Search for the cell housing the specified text and yield its [X, Y] center coordinate. 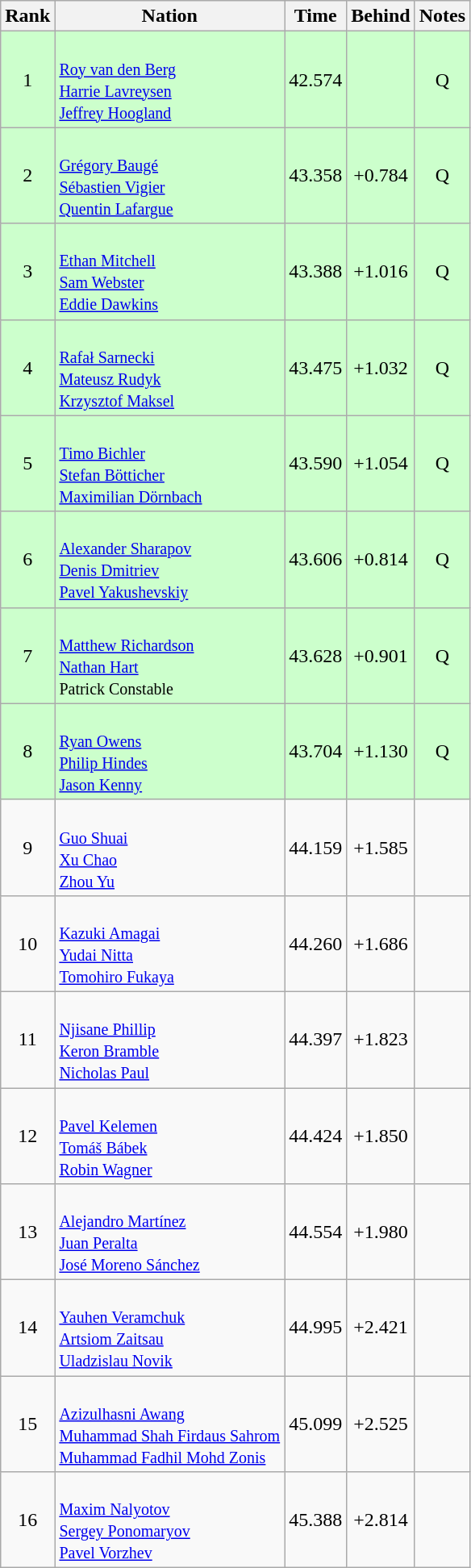
15 [27, 1424]
Maxim NalyotovSergey PonomaryovPavel Vorzhev [169, 1520]
+0.784 [381, 176]
Rank [27, 16]
43.358 [316, 176]
44.424 [316, 1136]
44.260 [316, 944]
Behind [381, 16]
8 [27, 752]
43.590 [316, 463]
Alejandro MartínezJuan PeraltaJosé Moreno Sánchez [169, 1232]
Roy van den BergHarrie LavreysenJeffrey Hoogland [169, 79]
+0.901 [381, 655]
+1.823 [381, 1039]
12 [27, 1136]
44.995 [316, 1328]
5 [27, 463]
Pavel KelemenTomáš BábekRobin Wagner [169, 1136]
Notes [442, 16]
9 [27, 847]
11 [27, 1039]
Ethan MitchellSam WebsterEddie Dawkins [169, 271]
44.159 [316, 847]
45.388 [316, 1520]
Matthew RichardsonNathan HartPatrick Constable [169, 655]
4 [27, 368]
7 [27, 655]
+1.016 [381, 271]
+1.686 [381, 944]
Guo ShuaiXu ChaoZhou Yu [169, 847]
16 [27, 1520]
Kazuki AmagaiYudai NittaTomohiro Fukaya [169, 944]
Nation [169, 16]
3 [27, 271]
+1.850 [381, 1136]
43.704 [316, 752]
+0.814 [381, 560]
Time [316, 16]
+1.980 [381, 1232]
+1.585 [381, 847]
42.574 [316, 79]
Alexander SharapovDenis Dmitriev Pavel Yakushevskiy [169, 560]
+2.814 [381, 1520]
+1.054 [381, 463]
43.606 [316, 560]
13 [27, 1232]
Azizulhasni AwangMuhammad Shah Firdaus SahromMuhammad Fadhil Mohd Zonis [169, 1424]
43.628 [316, 655]
+1.130 [381, 752]
+1.032 [381, 368]
+2.525 [381, 1424]
44.397 [316, 1039]
Rafał SarneckiMateusz RudykKrzysztof Maksel [169, 368]
Grégory BaugéSébastien VigierQuentin Lafargue [169, 176]
10 [27, 944]
Njisane PhillipKeron BrambleNicholas Paul [169, 1039]
+2.421 [381, 1328]
43.475 [316, 368]
14 [27, 1328]
2 [27, 176]
43.388 [316, 271]
1 [27, 79]
Ryan OwensPhilip HindesJason Kenny [169, 752]
Timo BichlerStefan BötticherMaximilian Dörnbach [169, 463]
44.554 [316, 1232]
Yauhen VeramchukArtsiom ZaitsauUladzislau Novik [169, 1328]
6 [27, 560]
45.099 [316, 1424]
